From the cell containing the given text, extract its center point as (x, y) coordinate. 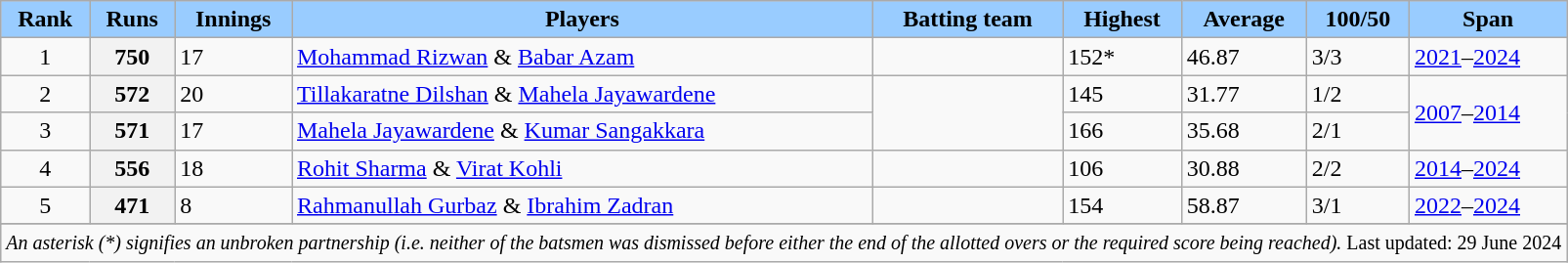
2021–2024 (1487, 57)
Mahela Jayawardene & Kumar Sangakkara (582, 131)
2007–2014 (1487, 112)
Rohit Sharma & Virat Kohli (582, 168)
166 (1122, 131)
556 (133, 168)
Rank (45, 20)
100/50 (1358, 20)
2022–2024 (1487, 205)
3 (45, 131)
58.87 (1244, 205)
30.88 (1244, 168)
106 (1122, 168)
1/2 (1358, 94)
46.87 (1244, 57)
Highest (1122, 20)
145 (1122, 94)
18 (233, 168)
5 (45, 205)
35.68 (1244, 131)
Average (1244, 20)
2/1 (1358, 131)
3/1 (1358, 205)
8 (233, 205)
2 (45, 94)
4 (45, 168)
Innings (233, 20)
Mohammad Rizwan & Babar Azam (582, 57)
750 (133, 57)
2014–2024 (1487, 168)
Batting team (967, 20)
1 (45, 57)
2/2 (1358, 168)
571 (133, 131)
31.77 (1244, 94)
Rahmanullah Gurbaz & Ibrahim Zadran (582, 205)
Runs (133, 20)
20 (233, 94)
152* (1122, 57)
572 (133, 94)
3/3 (1358, 57)
Players (582, 20)
471 (133, 205)
154 (1122, 205)
Tillakaratne Dilshan & Mahela Jayawardene (582, 94)
Span (1487, 20)
